For the text-containing cell, return its midpoint in (x, y) coordinate format. 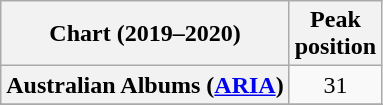
31 (335, 85)
Australian Albums (ARIA) (145, 85)
Chart (2019–2020) (145, 34)
Peakposition (335, 34)
